Capture the cell that displays the provided text and extract its (x, y) central coordinate. 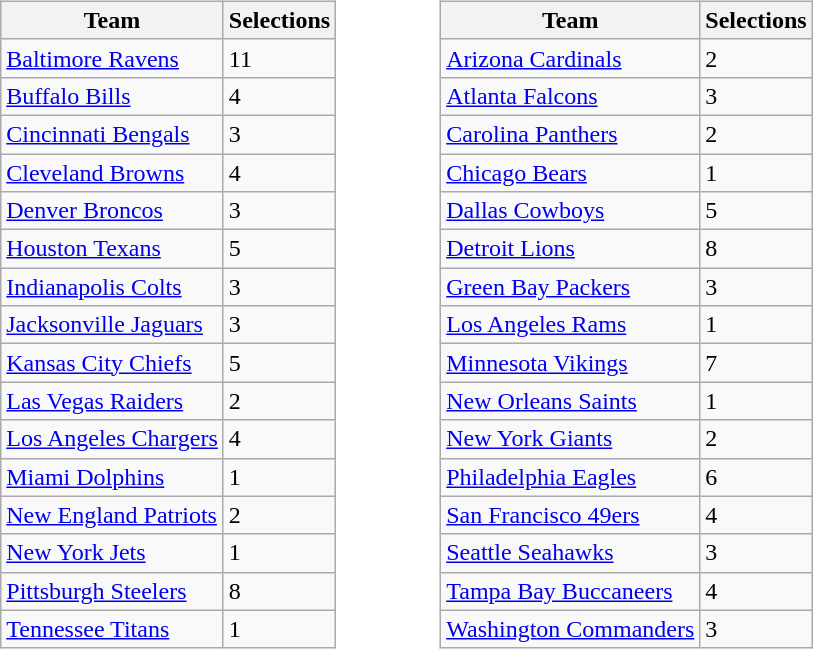
Tennessee Titans (112, 629)
Pittsburgh Steelers (112, 591)
Philadelphia Eagles (570, 477)
Green Bay Packers (570, 287)
San Francisco 49ers (570, 515)
Baltimore Ravens (112, 58)
Los Angeles Chargers (112, 439)
New York Giants (570, 439)
Atlanta Falcons (570, 96)
Kansas City Chiefs (112, 363)
Buffalo Bills (112, 96)
Indianapolis Colts (112, 287)
Detroit Lions (570, 249)
New Orleans Saints (570, 401)
Houston Texans (112, 249)
Seattle Seahawks (570, 553)
Cincinnati Bengals (112, 134)
7 (756, 363)
Los Angeles Rams (570, 325)
Miami Dolphins (112, 477)
New York Jets (112, 553)
Dallas Cowboys (570, 211)
Las Vegas Raiders (112, 401)
Washington Commanders (570, 629)
Tampa Bay Buccaneers (570, 591)
Denver Broncos (112, 211)
Cleveland Browns (112, 173)
Carolina Panthers (570, 134)
11 (279, 58)
Minnesota Vikings (570, 363)
6 (756, 477)
Jacksonville Jaguars (112, 325)
Arizona Cardinals (570, 58)
Chicago Bears (570, 173)
New England Patriots (112, 515)
